From the cell containing the given text, extract its center point as (X, Y) coordinate. 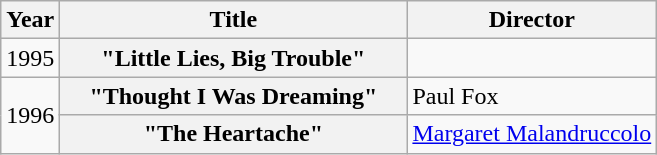
"Little Lies, Big Trouble" (234, 58)
1995 (30, 58)
Year (30, 20)
1996 (30, 115)
Title (234, 20)
"Thought I Was Dreaming" (234, 96)
Paul Fox (532, 96)
Margaret Malandruccolo (532, 134)
Director (532, 20)
"The Heartache" (234, 134)
